Provide the [x, y] coordinate of the cell's center where the given text is located.  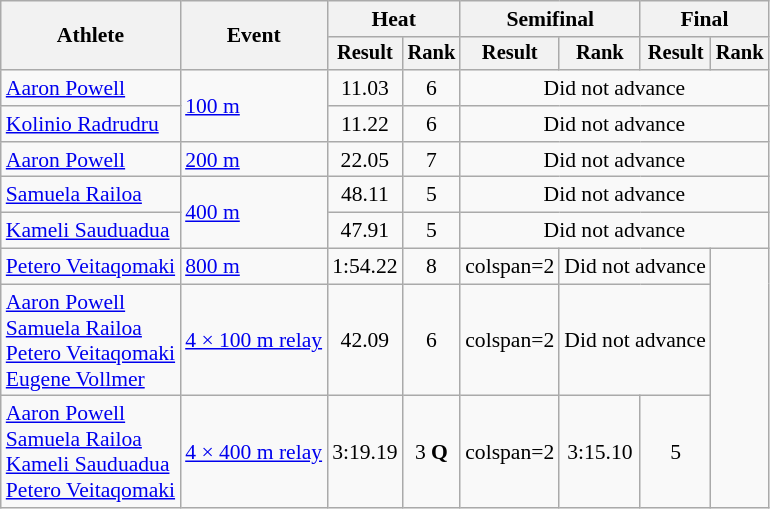
Heat [394, 19]
Event [254, 36]
3:19.19 [364, 452]
Final [704, 19]
42.09 [364, 340]
1:54.22 [364, 267]
200 m [254, 160]
11.03 [364, 88]
Kameli Sauduadua [90, 231]
7 [432, 160]
Aaron PowellSamuela RailoaKameli SauduaduaPetero Veitaqomaki [90, 452]
100 m [254, 106]
8 [432, 267]
Kolinio Radrudru [90, 124]
400 m [254, 212]
11.22 [364, 124]
4 × 100 m relay [254, 340]
4 × 400 m relay [254, 452]
Samuela Railoa [90, 195]
Aaron PowellSamuela RailoaPetero VeitaqomakiEugene Vollmer [90, 340]
Petero Veitaqomaki [90, 267]
3 Q [432, 452]
47.91 [364, 231]
Semifinal [550, 19]
48.11 [364, 195]
22.05 [364, 160]
Athlete [90, 36]
3:15.10 [600, 452]
800 m [254, 267]
